Search for the cell housing the specified text and yield its [X, Y] center coordinate. 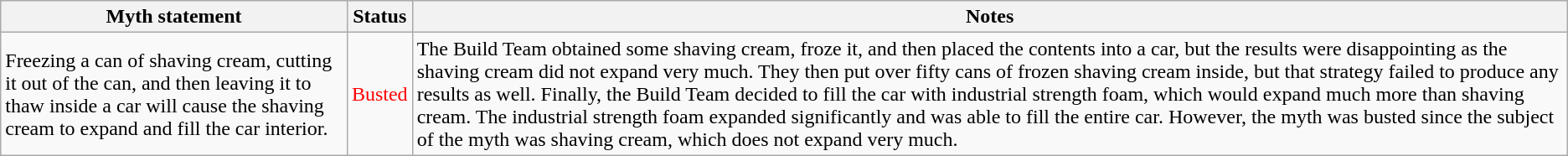
Busted [379, 94]
Notes [990, 17]
Status [379, 17]
Myth statement [174, 17]
